Return the [X, Y] coordinate for the center point of the cell that contains the specified text.  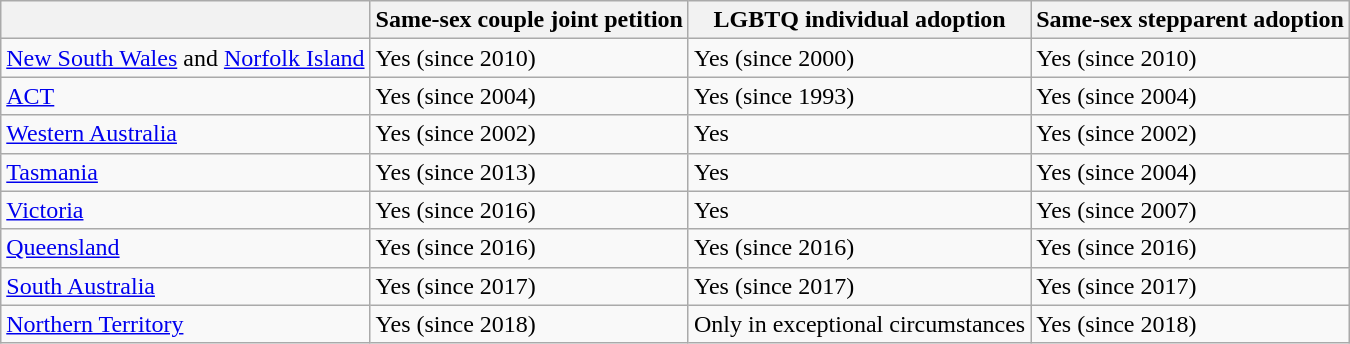
Victoria [186, 210]
South Australia [186, 286]
Yes (since 2007) [1190, 210]
Only in exceptional circumstances [859, 324]
Yes (since 2000) [859, 58]
Yes (since 1993) [859, 96]
Western Australia [186, 134]
ACT [186, 96]
Same-sex couple joint petition [529, 20]
Queensland [186, 248]
Tasmania [186, 172]
Same-sex stepparent adoption [1190, 20]
Northern Territory [186, 324]
New South Wales and Norfolk Island [186, 58]
LGBTQ individual adoption [859, 20]
Yes (since 2013) [529, 172]
